Output the (X, Y) coordinate of the center of the cell containing the given text.  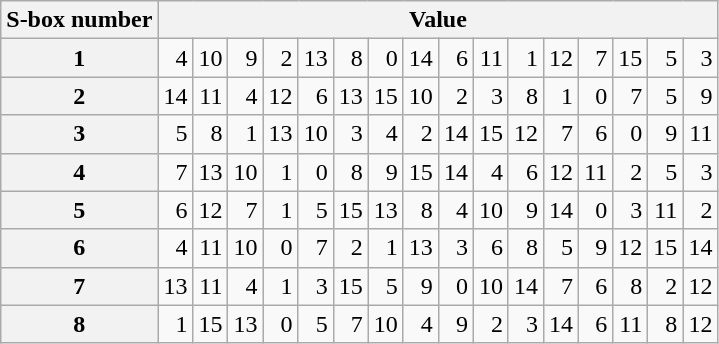
S-box number (80, 20)
Value (438, 20)
